Locate the cell with the specified text and output its [x, y] center coordinate. 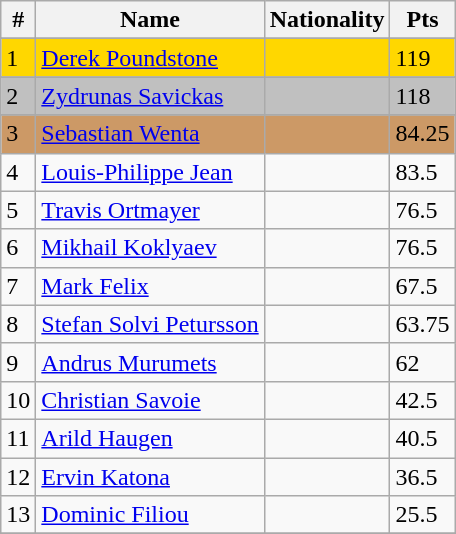
36.5 [422, 477]
1 [18, 58]
118 [422, 96]
25.5 [422, 515]
7 [18, 286]
Derek Poundstone [150, 58]
13 [18, 515]
83.5 [422, 172]
Louis-Philippe Jean [150, 172]
12 [18, 477]
Zydrunas Savickas [150, 96]
Name [150, 20]
40.5 [422, 438]
Dominic Filiou [150, 515]
2 [18, 96]
Mark Felix [150, 286]
63.75 [422, 324]
4 [18, 172]
Stefan Solvi Petursson [150, 324]
3 [18, 134]
Sebastian Wenta [150, 134]
84.25 [422, 134]
6 [18, 248]
119 [422, 58]
Andrus Murumets [150, 362]
5 [18, 210]
62 [422, 362]
8 [18, 324]
42.5 [422, 400]
9 [18, 362]
67.5 [422, 286]
Christian Savoie [150, 400]
Ervin Katona [150, 477]
Mikhail Koklyaev [150, 248]
11 [18, 438]
Pts [422, 20]
10 [18, 400]
Nationality [327, 20]
# [18, 20]
Arild Haugen [150, 438]
Travis Ortmayer [150, 210]
